Pinpoint the cell where the given text exists, returning its [x, y] midpoint coordinate. 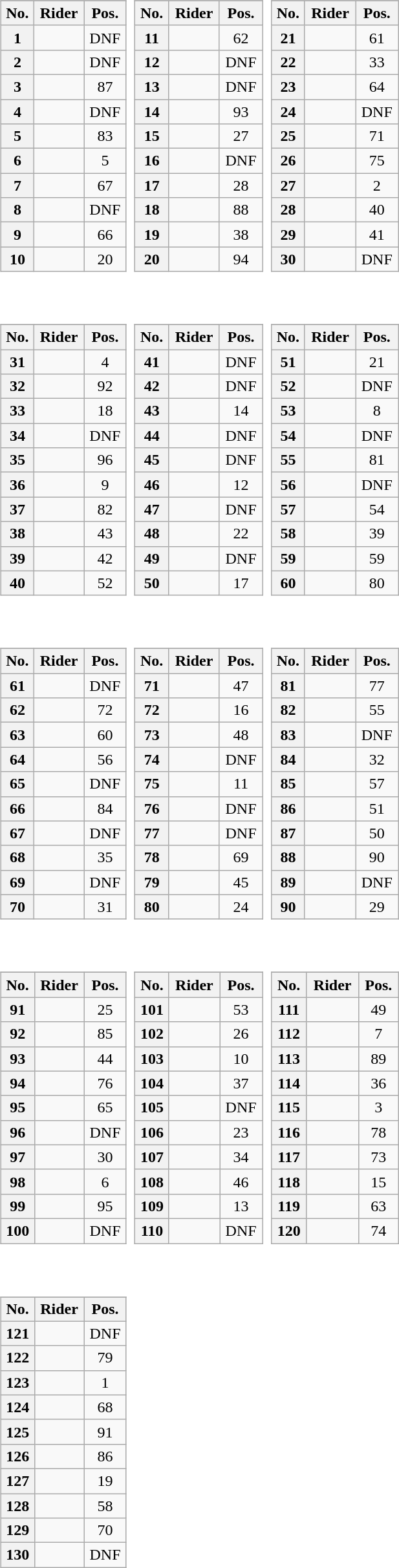
116 [288, 1132]
113 [288, 1059]
No. Rider Pos. 71 47 72 16 73 48 74 DNF 75 11 76 DNF 77 DNF 78 69 79 45 80 24 [200, 775]
104 [153, 1083]
105 [153, 1108]
108 [153, 1181]
97 [17, 1157]
98 [17, 1181]
121 [17, 1333]
114 [288, 1083]
106 [153, 1132]
127 [17, 1481]
119 [288, 1206]
117 [288, 1157]
130 [17, 1555]
125 [17, 1432]
120 [288, 1231]
99 [17, 1206]
126 [17, 1456]
122 [17, 1358]
124 [17, 1407]
100 [17, 1231]
102 [153, 1034]
101 [153, 1010]
No. Rider Pos. 41 DNF 42 DNF 43 14 44 DNF 45 DNF 46 12 47 DNF 48 22 49 DNF 50 17 [200, 451]
128 [17, 1505]
107 [153, 1157]
103 [153, 1059]
109 [153, 1206]
110 [153, 1231]
123 [17, 1383]
129 [17, 1531]
115 [288, 1108]
111 [288, 1010]
112 [288, 1034]
No. Rider Pos. 101 53 102 26 103 10 104 37 105 DNF 106 23 107 34 108 46 109 13 110 DNF [200, 1099]
118 [288, 1181]
